Determine the [x, y] coordinate at the center of the cell enclosing the given text.  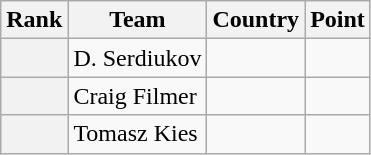
Craig Filmer [138, 96]
Rank [34, 20]
Tomasz Kies [138, 134]
Country [256, 20]
Team [138, 20]
D. Serdiukov [138, 58]
Point [338, 20]
